Detect which cell encompasses the target text, then output its [X, Y] center coordinate. 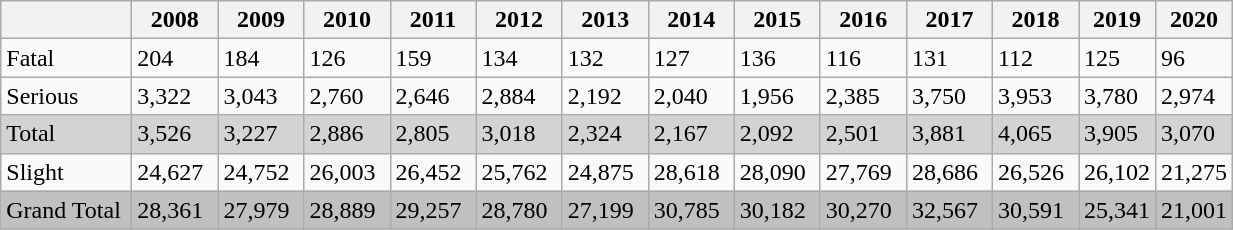
2013 [605, 20]
136 [777, 58]
3,750 [949, 96]
2009 [261, 20]
2,884 [519, 96]
2,886 [347, 134]
3,018 [519, 134]
Slight [66, 172]
2016 [863, 20]
26,102 [1116, 172]
3,780 [1116, 96]
127 [691, 58]
2,805 [433, 134]
27,769 [863, 172]
29,257 [433, 210]
3,526 [175, 134]
24,875 [605, 172]
30,785 [691, 210]
2,760 [347, 96]
Total [66, 134]
25,762 [519, 172]
3,881 [949, 134]
2,324 [605, 134]
4,065 [1035, 134]
28,618 [691, 172]
2,092 [777, 134]
27,199 [605, 210]
2,501 [863, 134]
2014 [691, 20]
3,322 [175, 96]
28,780 [519, 210]
2017 [949, 20]
30,270 [863, 210]
32,567 [949, 210]
24,627 [175, 172]
3,905 [1116, 134]
24,752 [261, 172]
134 [519, 58]
26,003 [347, 172]
126 [347, 58]
131 [949, 58]
28,889 [347, 210]
2012 [519, 20]
2015 [777, 20]
2011 [433, 20]
3,953 [1035, 96]
30,591 [1035, 210]
125 [1116, 58]
2020 [1194, 20]
1,956 [777, 96]
2,646 [433, 96]
Serious [66, 96]
28,090 [777, 172]
3,070 [1194, 134]
26,452 [433, 172]
26,526 [1035, 172]
21,275 [1194, 172]
204 [175, 58]
2,974 [1194, 96]
2,040 [691, 96]
27,979 [261, 210]
2,167 [691, 134]
2010 [347, 20]
21,001 [1194, 210]
3,227 [261, 134]
30,182 [777, 210]
2,192 [605, 96]
Grand Total [66, 210]
3,043 [261, 96]
116 [863, 58]
25,341 [1116, 210]
2018 [1035, 20]
184 [261, 58]
96 [1194, 58]
112 [1035, 58]
28,686 [949, 172]
Fatal [66, 58]
28,361 [175, 210]
159 [433, 58]
2,385 [863, 96]
132 [605, 58]
2008 [175, 20]
2019 [1116, 20]
